Find where the given text appears and provide that cell's center as (x, y) coordinate. 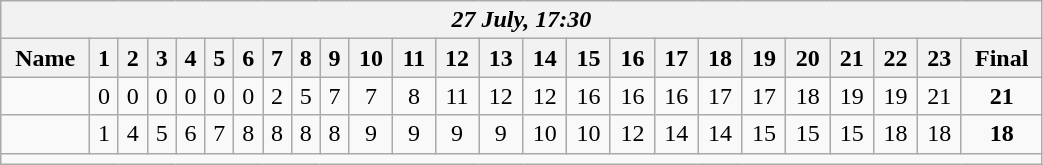
Name (46, 58)
3 (162, 58)
Final (1002, 58)
23 (939, 58)
27 July, 17:30 (522, 20)
22 (896, 58)
20 (808, 58)
13 (501, 58)
